Find where the given text appears and provide that cell's center as (X, Y) coordinate. 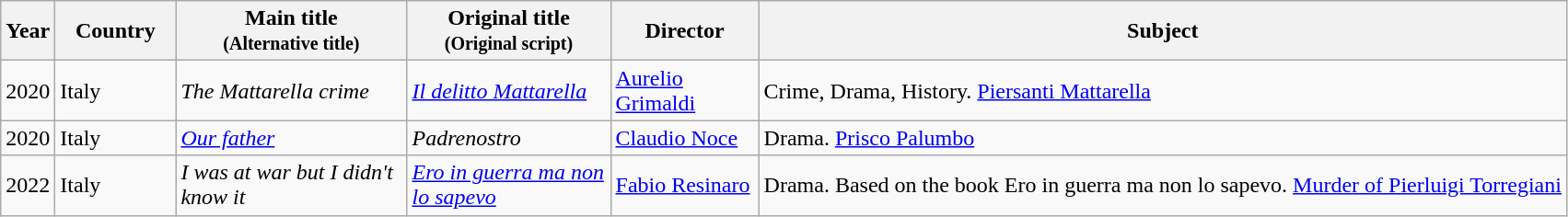
Fabio Resinaro (685, 186)
Il delitto Mattarella (508, 90)
Subject (1162, 31)
Aurelio Grimaldi (685, 90)
Our father (291, 138)
Claudio Noce (685, 138)
2022 (28, 186)
Country (116, 31)
Drama. Prisco Palumbo (1162, 138)
Crime, Drama, History. Piersanti Mattarella (1162, 90)
The Mattarella crime (291, 90)
Ero in guerra ma non lo sapevo (508, 186)
Main title(Alternative title) (291, 31)
Drama. Based on the book Ero in guerra ma non lo sapevo. Murder of Pierluigi Torregiani (1162, 186)
Padrenostro (508, 138)
I was at war but I didn't know it (291, 186)
Director (685, 31)
Year (28, 31)
Original title(Original script) (508, 31)
